Determine the (x, y) coordinate at the center of the cell enclosing the given text.  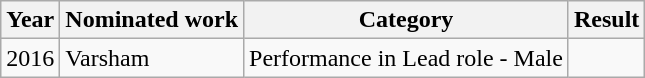
2016 (30, 58)
Nominated work (152, 20)
Varsham (152, 58)
Result (606, 20)
Category (406, 20)
Year (30, 20)
Performance in Lead role - Male (406, 58)
